Provide the (x, y) coordinate of the cell's center where the given text is located.  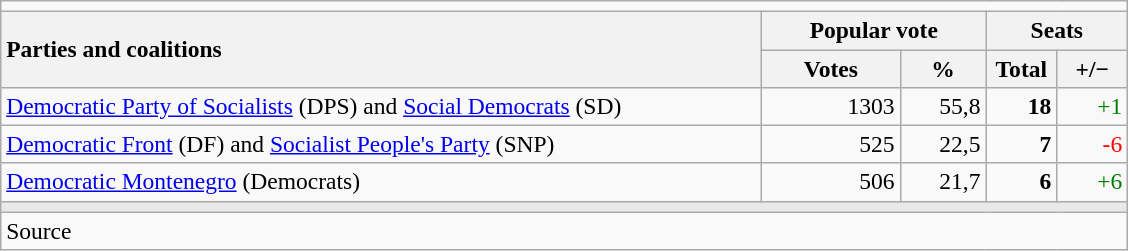
% (943, 68)
21,7 (943, 182)
Total (1022, 68)
-6 (1092, 144)
Popular vote (874, 30)
506 (831, 182)
Parties and coalitions (382, 49)
Democratic Front (DF) and Socialist People's Party (SNP) (382, 144)
55,8 (943, 106)
7 (1022, 144)
Seats (1057, 30)
22,5 (943, 144)
+1 (1092, 106)
18 (1022, 106)
+6 (1092, 182)
Democratic Montenegro (Democrats) (382, 182)
525 (831, 144)
Democratic Party of Socialists (DPS) and Social Democrats (SD) (382, 106)
Source (564, 231)
Votes (831, 68)
1303 (831, 106)
+/− (1092, 68)
6 (1022, 182)
